Capture the cell that displays the provided text and extract its (X, Y) central coordinate. 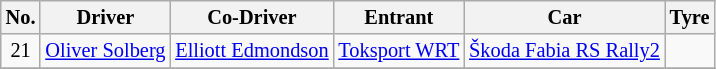
Škoda Fabia RS Rally2 (564, 51)
Elliott Edmondson (252, 51)
Toksport WRT (400, 51)
Entrant (400, 17)
Oliver Solberg (105, 51)
Tyre (690, 17)
No. (21, 17)
Car (564, 17)
21 (21, 51)
Co-Driver (252, 17)
Driver (105, 17)
